Determine the [x, y] coordinate at the center of the cell enclosing the given text.  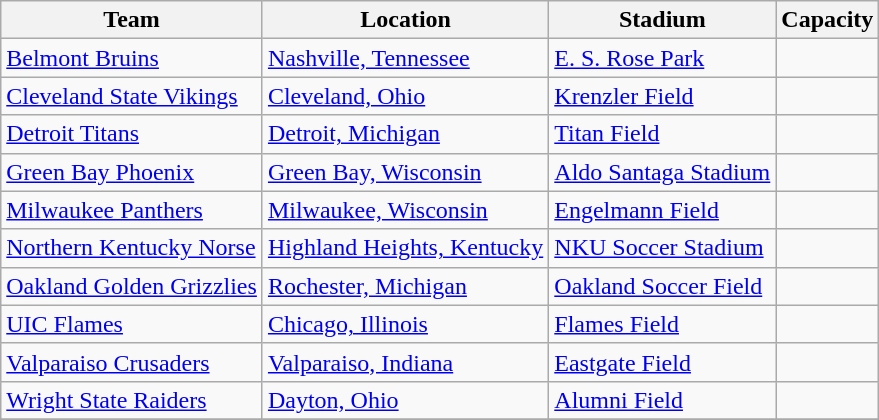
Milwaukee, Wisconsin [405, 210]
Engelmann Field [662, 210]
E. S. Rose Park [662, 58]
UIC Flames [132, 324]
Valparaiso Crusaders [132, 362]
Wright State Raiders [132, 400]
Detroit, Michigan [405, 134]
Cleveland State Vikings [132, 96]
Capacity [828, 20]
Chicago, Illinois [405, 324]
Cleveland, Ohio [405, 96]
Oakland Soccer Field [662, 286]
Krenzler Field [662, 96]
Team [132, 20]
Green Bay Phoenix [132, 172]
Titan Field [662, 134]
Green Bay, Wisconsin [405, 172]
Northern Kentucky Norse [132, 248]
Flames Field [662, 324]
Nashville, Tennessee [405, 58]
Aldo Santaga Stadium [662, 172]
Alumni Field [662, 400]
Eastgate Field [662, 362]
NKU Soccer Stadium [662, 248]
Detroit Titans [132, 134]
Rochester, Michigan [405, 286]
Oakland Golden Grizzlies [132, 286]
Milwaukee Panthers [132, 210]
Highland Heights, Kentucky [405, 248]
Dayton, Ohio [405, 400]
Valparaiso, Indiana [405, 362]
Belmont Bruins [132, 58]
Location [405, 20]
Stadium [662, 20]
